Return the (X, Y) coordinate for the center point of the cell that contains the specified text.  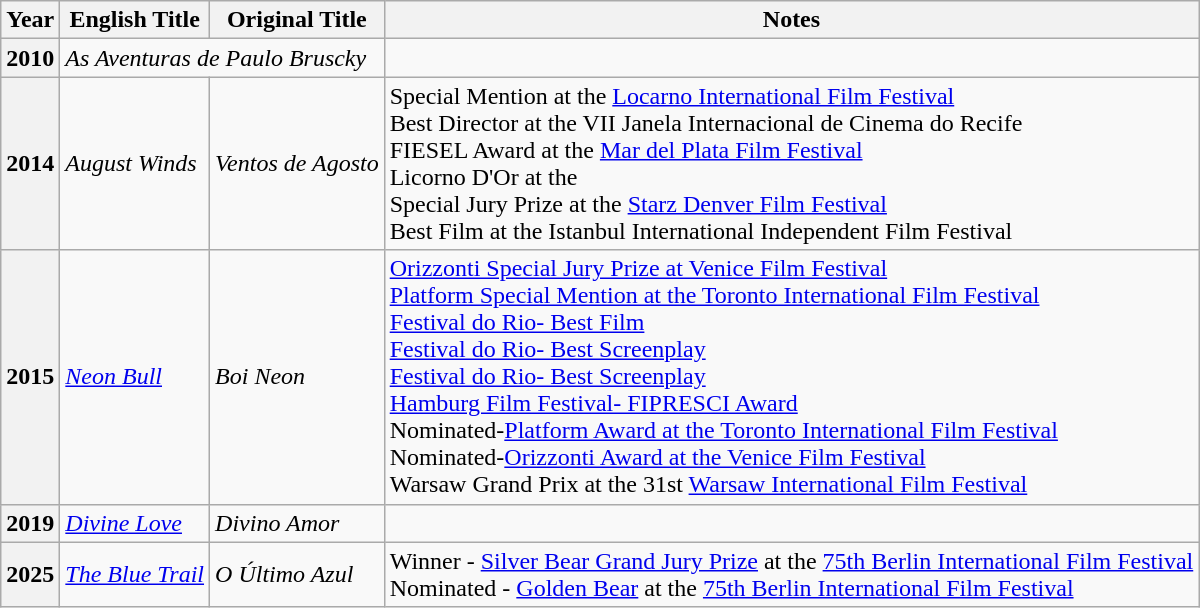
Original Title (298, 20)
2025 (30, 574)
Ventos de Agosto (298, 164)
Divino Amor (298, 523)
As Aventuras de Paulo Bruscky (222, 58)
Year (30, 20)
English Title (135, 20)
Boi Neon (298, 377)
Neon Bull (135, 377)
2014 (30, 164)
August Winds (135, 164)
2010 (30, 58)
2015 (30, 377)
O Último Azul (298, 574)
2019 (30, 523)
Divine Love (135, 523)
The Blue Trail (135, 574)
Notes (792, 20)
